Scan for the cell matching the given text and deliver its (X, Y) coordinate at center. 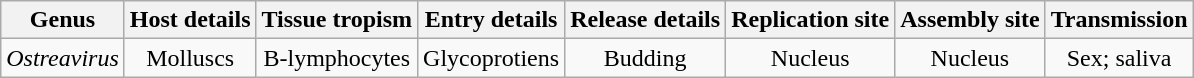
Host details (190, 20)
Release details (646, 20)
Glycoprotiens (492, 58)
Tissue tropism (337, 20)
B-lymphocytes (337, 58)
Sex; saliva (1119, 58)
Molluscs (190, 58)
Transmission (1119, 20)
Entry details (492, 20)
Budding (646, 58)
Replication site (810, 20)
Genus (63, 20)
Ostreavirus (63, 58)
Assembly site (970, 20)
